From the cell containing the given text, extract its center point as [x, y] coordinate. 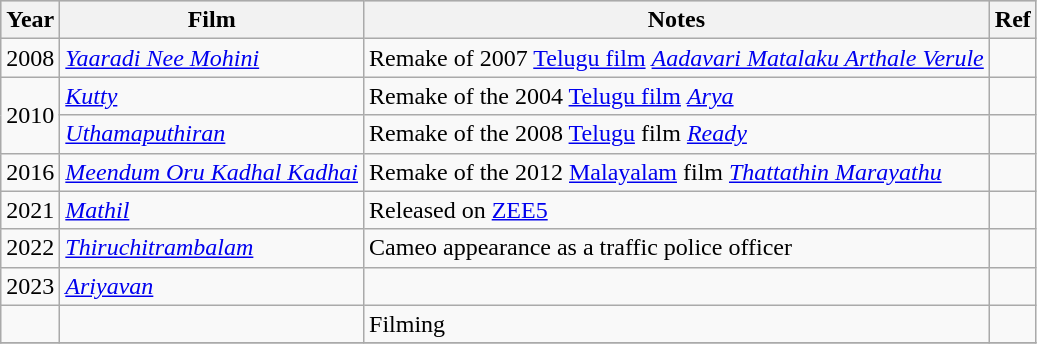
Remake of the 2004 Telugu film Arya [677, 96]
Remake of 2007 Telugu film Aadavari Matalaku Arthale Verule [677, 58]
Released on ZEE5 [677, 210]
2010 [30, 115]
Thiruchitrambalam [212, 248]
Notes [677, 20]
Ariyavan [212, 286]
2008 [30, 58]
Film [212, 20]
Ref [1012, 20]
Year [30, 20]
Remake of the 2008 Telugu film Ready [677, 134]
Filming [677, 324]
Kutty [212, 96]
Meendum Oru Kadhal Kadhai [212, 172]
Remake of the 2012 Malayalam film Thattathin Marayathu [677, 172]
Yaaradi Nee Mohini [212, 58]
Cameo appearance as a traffic police officer [677, 248]
2022 [30, 248]
2023 [30, 286]
Uthamaputhiran [212, 134]
2016 [30, 172]
Mathil [212, 210]
2021 [30, 210]
